Provide the (X, Y) coordinate of the cell's center where the given text is located.  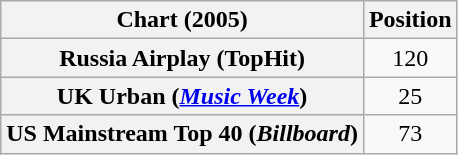
25 (410, 96)
Position (410, 20)
Russia Airplay (TopHit) (182, 58)
US Mainstream Top 40 (Billboard) (182, 134)
Chart (2005) (182, 20)
UK Urban (Music Week) (182, 96)
120 (410, 58)
73 (410, 134)
